For the text-containing cell, return its midpoint in (X, Y) coordinate format. 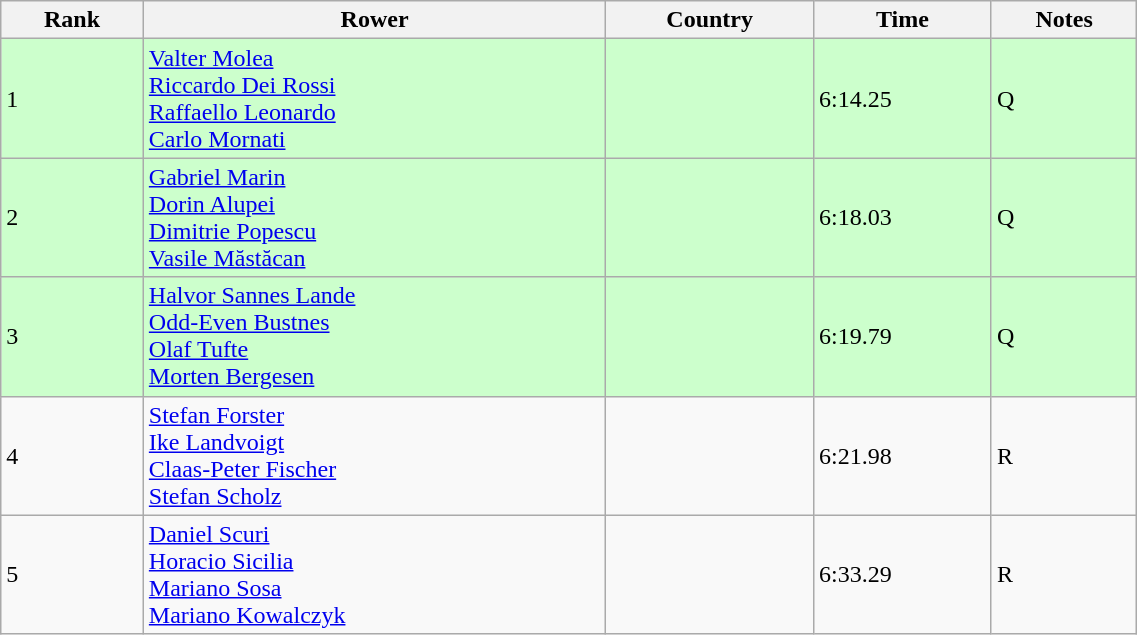
2 (72, 218)
Daniel ScuriHoracio SiciliaMariano SosaMariano Kowalczyk (374, 574)
Stefan ForsterIke LandvoigtClaas-Peter FischerStefan Scholz (374, 456)
1 (72, 98)
6:14.25 (903, 98)
3 (72, 336)
4 (72, 456)
Valter MoleaRiccardo Dei RossiRaffaello LeonardoCarlo Mornati (374, 98)
Rower (374, 20)
Country (710, 20)
6:21.98 (903, 456)
6:18.03 (903, 218)
6:19.79 (903, 336)
Notes (1064, 20)
Halvor Sannes LandeOdd-Even BustnesOlaf TufteMorten Bergesen (374, 336)
5 (72, 574)
Gabriel MarinDorin AlupeiDimitrie PopescuVasile Măstăcan (374, 218)
Rank (72, 20)
Time (903, 20)
6:33.29 (903, 574)
